Pinpoint the cell where the given text exists, returning its (X, Y) midpoint coordinate. 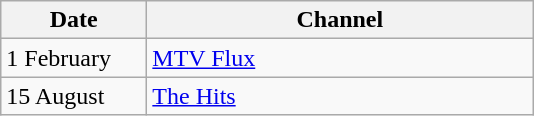
15 August (74, 96)
Channel (340, 20)
1 February (74, 58)
The Hits (340, 96)
Date (74, 20)
MTV Flux (340, 58)
